Extract the (x, y) coordinate from the center of the cell holding the provided text.  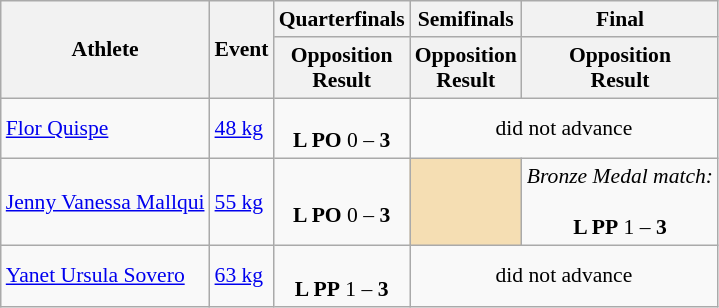
55 kg (242, 202)
Flor Quispe (106, 128)
Event (242, 50)
Athlete (106, 50)
63 kg (242, 276)
48 kg (242, 128)
Quarterfinals (342, 19)
Yanet Ursula Sovero (106, 276)
Semifinals (466, 19)
Jenny Vanessa Mallqui (106, 202)
L PP 1 – 3 (342, 276)
Bronze Medal match:L PP 1 – 3 (620, 202)
Final (620, 19)
